For the text-containing cell, return its midpoint in [X, Y] coordinate format. 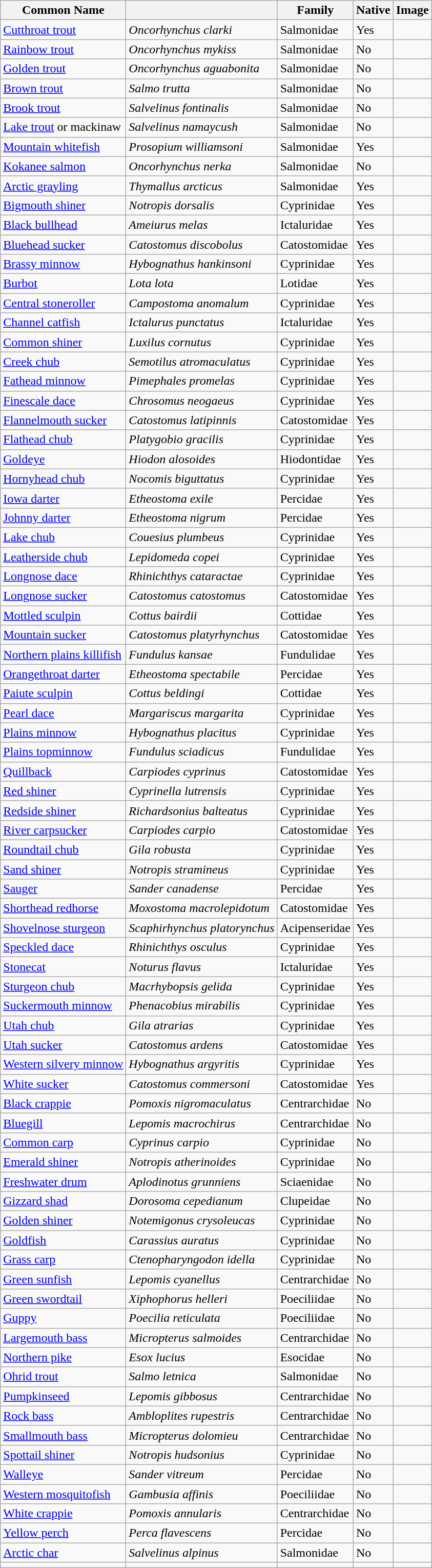
Fundulus sciadicus [202, 752]
Spottail shiner [64, 1455]
White crappie [64, 1514]
Catostomus platyrhynchus [202, 635]
Hiodon alosoides [202, 459]
Couesius plumbeus [202, 537]
Flannelmouth sucker [64, 420]
Catostomus catostomus [202, 596]
Orangethroat darter [64, 674]
Notemigonus crysoleucas [202, 1221]
Dorosoma cepedianum [202, 1201]
Sauger [64, 889]
Brook trout [64, 108]
Lepomis cyanellus [202, 1279]
Common carp [64, 1142]
Luxilus cornutus [202, 342]
Rhinichthys osculus [202, 947]
Flathead chub [64, 440]
Grass carp [64, 1260]
Leatherside chub [64, 557]
White sucker [64, 1084]
Carassius auratus [202, 1240]
Thymallus arcticus [202, 186]
Burbot [64, 284]
Micropterus dolomieu [202, 1435]
Creek chub [64, 362]
Bigmouth shiner [64, 205]
Western silvery minnow [64, 1064]
Brassy minnow [64, 264]
Sciaenidae [315, 1181]
Western mosquitofish [64, 1494]
Etheostoma exile [202, 498]
Poecilia reticulata [202, 1318]
Rock bass [64, 1416]
Carpiodes carpio [202, 830]
Nocomis biguttatus [202, 479]
Oncorhynchus clarki [202, 30]
Ictalurus punctatus [202, 323]
Notropis atherinoides [202, 1162]
Bluehead sucker [64, 245]
Aplodinotus grunniens [202, 1181]
Salmo letnica [202, 1377]
Smallmouth bass [64, 1435]
Macrhybopsis gelida [202, 986]
Mountain whitefish [64, 147]
Pimephales promelas [202, 381]
Bluegill [64, 1123]
Salvelinus alpinus [202, 1553]
Pomoxis annularis [202, 1514]
Oncorhynchus aguabonita [202, 69]
Arctic char [64, 1553]
Semotilus atromaculatus [202, 362]
Oncorhynchus nerka [202, 166]
Catostomus discobolus [202, 245]
Ambloplites rupestris [202, 1416]
Sander canadense [202, 889]
Shorthead redhorse [64, 908]
Channel catfish [64, 323]
Northern pike [64, 1357]
Ohrid trout [64, 1377]
Yellow perch [64, 1533]
Sander vitreum [202, 1474]
Hiodontidae [315, 459]
Arctic grayling [64, 186]
Oncorhynchus mykiss [202, 49]
Green swordtail [64, 1299]
Fundulus kansae [202, 654]
Carpiodes cyprinus [202, 771]
Johnny darter [64, 518]
Acipenseridae [315, 928]
Family [315, 10]
Walleye [64, 1474]
Finescale dace [64, 401]
Gizzard shad [64, 1201]
Catostomus ardens [202, 1045]
Stonecat [64, 967]
Cutthroat trout [64, 30]
Mottled sculpin [64, 616]
Salvelinus namaycush [202, 127]
Chrosomus neogaeus [202, 401]
Gila robusta [202, 849]
Salmo trutta [202, 88]
Phenacobius mirabilis [202, 1006]
Catostomus latipinnis [202, 420]
Northern plains killifish [64, 654]
Esox lucius [202, 1357]
Pumpkinseed [64, 1396]
Campostoma anomalum [202, 303]
Red shiner [64, 791]
Iowa darter [64, 498]
Margariscus margarita [202, 713]
Golden shiner [64, 1221]
Lota lota [202, 284]
Hybognathus hankinsoni [202, 264]
Hybognathus argyritis [202, 1064]
Cottus bairdii [202, 616]
Fathead minnow [64, 381]
Plains topminnow [64, 752]
Moxostoma macrolepidotum [202, 908]
Mountain sucker [64, 635]
Micropterus salmoides [202, 1338]
Ctenopharyngodon idella [202, 1260]
Cyprinella lutrensis [202, 791]
Pearl dace [64, 713]
Suckermouth minnow [64, 1006]
Utah chub [64, 1025]
Ameiurus melas [202, 225]
Cyprinus carpio [202, 1142]
Etheostoma nigrum [202, 518]
Catostomus commersoni [202, 1084]
Notropis hudsonius [202, 1455]
Roundtail chub [64, 849]
Black bullhead [64, 225]
Esocidae [315, 1357]
Largemouth bass [64, 1338]
Central stoneroller [64, 303]
Common Name [64, 10]
Scaphirhynchus platorynchus [202, 928]
Pomoxis nigromaculatus [202, 1103]
Xiphophorus helleri [202, 1299]
Longnose dace [64, 577]
Utah sucker [64, 1045]
Salvelinus fontinalis [202, 108]
Longnose sucker [64, 596]
Noturus flavus [202, 967]
Paiute sculpin [64, 693]
Etheostoma spectabile [202, 674]
Guppy [64, 1318]
Image [412, 10]
Gambusia affinis [202, 1494]
Lepidomeda copei [202, 557]
Freshwater drum [64, 1181]
Redside shiner [64, 810]
Goldeye [64, 459]
Plains minnow [64, 732]
Lepomis gibbosus [202, 1396]
Clupeidae [315, 1201]
Notropis stramineus [202, 869]
Platygobio gracilis [202, 440]
Notropis dorsalis [202, 205]
Hybognathus placitus [202, 732]
Prosopium williamsoni [202, 147]
Golden trout [64, 69]
River carpsucker [64, 830]
Cottus beldingi [202, 693]
Richardsonius balteatus [202, 810]
Lake trout or mackinaw [64, 127]
Sturgeon chub [64, 986]
Lepomis macrochirus [202, 1123]
Lake chub [64, 537]
Black crappie [64, 1103]
Rhinichthys cataractae [202, 577]
Quillback [64, 771]
Sand shiner [64, 869]
Brown trout [64, 88]
Native [373, 10]
Rainbow trout [64, 49]
Common shiner [64, 342]
Shovelnose sturgeon [64, 928]
Hornyhead chub [64, 479]
Green sunfish [64, 1279]
Gila atrarias [202, 1025]
Emerald shiner [64, 1162]
Perca flavescens [202, 1533]
Goldfish [64, 1240]
Speckled dace [64, 947]
Lotidae [315, 284]
Kokanee salmon [64, 166]
